Return (x, y) of the center of cell containing provided text 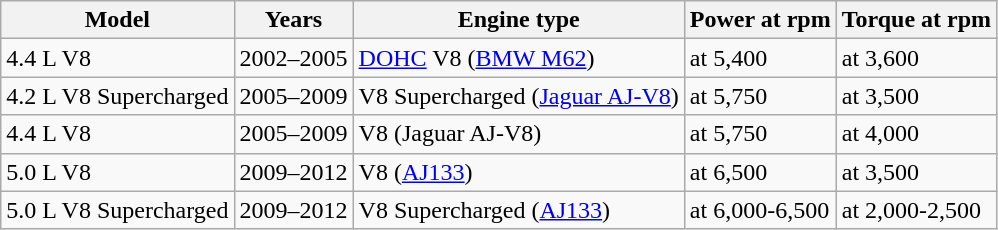
at 3,600 (916, 58)
Power at rpm (760, 20)
at 5,400 (760, 58)
2002–2005 (294, 58)
5.0 L V8 Supercharged (118, 210)
at 6,000-6,500 (760, 210)
at 2,000-2,500 (916, 210)
Torque at rpm (916, 20)
V8 (Jaguar AJ-V8) (518, 134)
V8 Supercharged (AJ133) (518, 210)
5.0 L V8 (118, 172)
at 4,000 (916, 134)
Engine type (518, 20)
4.2 L V8 Supercharged (118, 96)
at 6,500 (760, 172)
DOHC V8 (BMW M62) (518, 58)
Years (294, 20)
V8 Supercharged (Jaguar AJ-V8) (518, 96)
V8 (AJ133) (518, 172)
Model (118, 20)
